For the text-containing cell, return its midpoint in [X, Y] coordinate format. 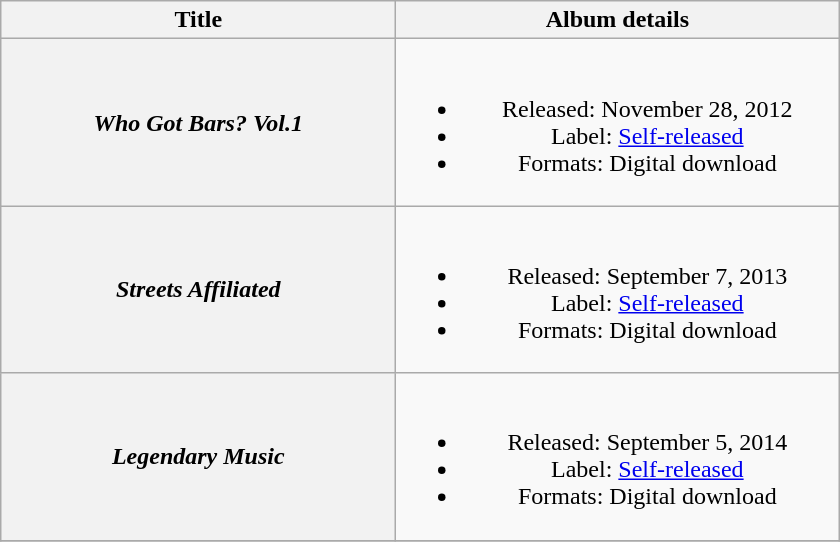
Who Got Bars? Vol.1 [198, 122]
Released: September 7, 2013Label: Self-releasedFormats: Digital download [618, 290]
Released: September 5, 2014Label: Self-releasedFormats: Digital download [618, 456]
Album details [618, 20]
Streets Affiliated [198, 290]
Released: November 28, 2012Label: Self-releasedFormats: Digital download [618, 122]
Legendary Music [198, 456]
Title [198, 20]
